Output the (x, y) coordinate of the center of the cell containing the given text.  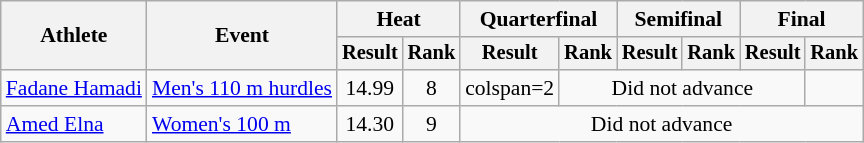
colspan=2 (510, 88)
Women's 100 m (242, 124)
9 (432, 124)
Event (242, 36)
Final (802, 19)
Quarterfinal (538, 19)
Athlete (74, 36)
8 (432, 88)
Amed Elna (74, 124)
Semifinal (678, 19)
14.99 (370, 88)
Heat (398, 19)
Fadane Hamadi (74, 88)
14.30 (370, 124)
Men's 110 m hurdles (242, 88)
